Search for the cell housing the specified text and yield its (X, Y) center coordinate. 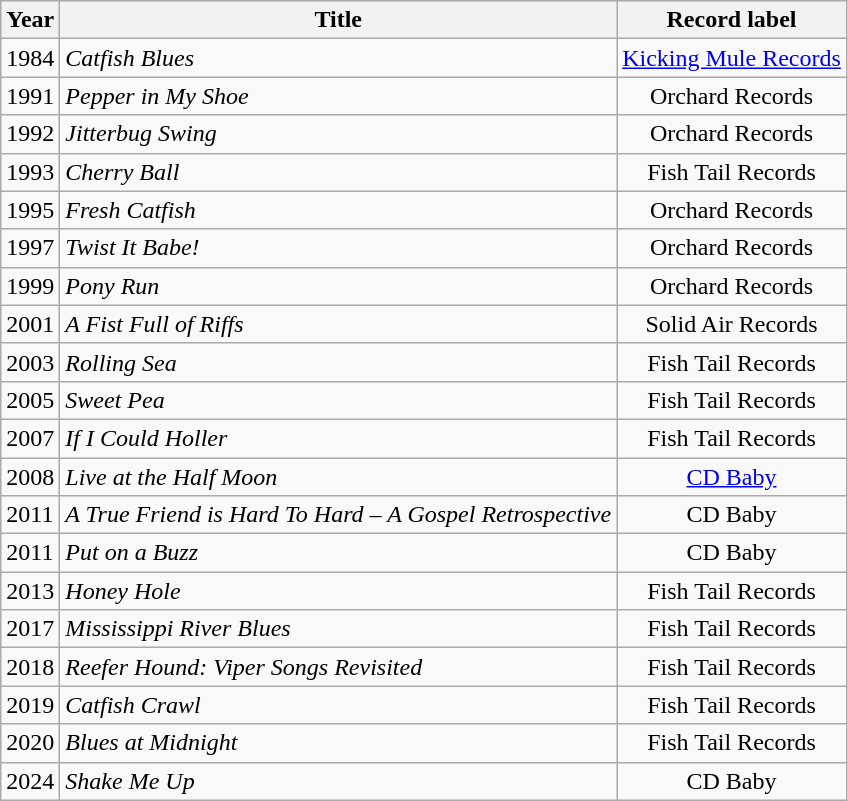
1997 (30, 248)
Pony Run (338, 286)
Record label (732, 20)
Blues at Midnight (338, 743)
1984 (30, 58)
2018 (30, 667)
1999 (30, 286)
Year (30, 20)
A True Friend is Hard To Hard – A Gospel Retrospective (338, 515)
Sweet Pea (338, 400)
Reefer Hound: Viper Songs Revisited (338, 667)
Cherry Ball (338, 172)
2019 (30, 705)
Solid Air Records (732, 324)
Twist It Babe! (338, 248)
2005 (30, 400)
2007 (30, 438)
1992 (30, 134)
2020 (30, 743)
1993 (30, 172)
1995 (30, 210)
Kicking Mule Records (732, 58)
2024 (30, 781)
Fresh Catfish (338, 210)
Mississippi River Blues (338, 629)
2013 (30, 591)
2017 (30, 629)
Title (338, 20)
If I Could Holler (338, 438)
A Fist Full of Riffs (338, 324)
2003 (30, 362)
Live at the Half Moon (338, 477)
2001 (30, 324)
2008 (30, 477)
Rolling Sea (338, 362)
Catfish Blues (338, 58)
1991 (30, 96)
Jitterbug Swing (338, 134)
Put on a Buzz (338, 553)
Honey Hole (338, 591)
Pepper in My Shoe (338, 96)
Catfish Crawl (338, 705)
Shake Me Up (338, 781)
